Identify which cell holds the provided text, then report its [x, y] central coordinate. 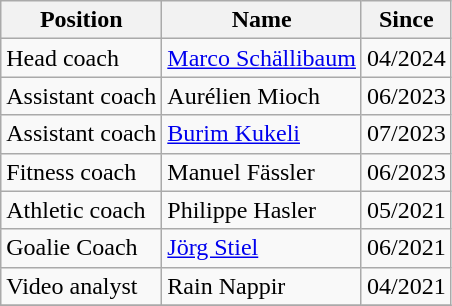
Burim Kukeli [262, 134]
Rain Nappir [262, 286]
Manuel Fässler [262, 172]
Name [262, 20]
Head coach [82, 58]
Philippe Hasler [262, 210]
Goalie Coach [82, 248]
Since [406, 20]
Athletic coach [82, 210]
04/2024 [406, 58]
Position [82, 20]
Aurélien Mioch [262, 96]
05/2021 [406, 210]
Fitness coach [82, 172]
Jörg Stiel [262, 248]
07/2023 [406, 134]
04/2021 [406, 286]
06/2021 [406, 248]
Video analyst [82, 286]
Marco Schällibaum [262, 58]
